From the cell containing the given text, extract its center point as [x, y] coordinate. 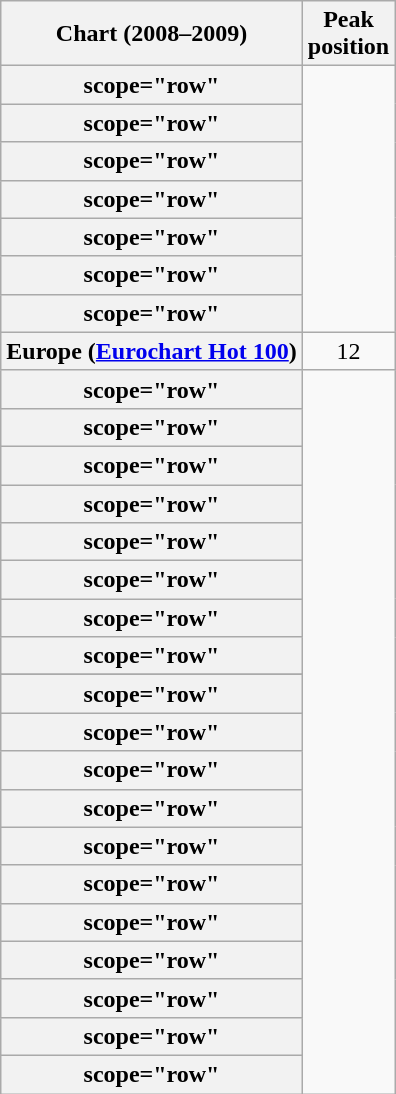
Europe (Eurochart Hot 100) [152, 351]
Chart (2008–2009) [152, 34]
Peakposition [348, 34]
12 [348, 351]
